Return (x, y) of the center of cell containing provided text 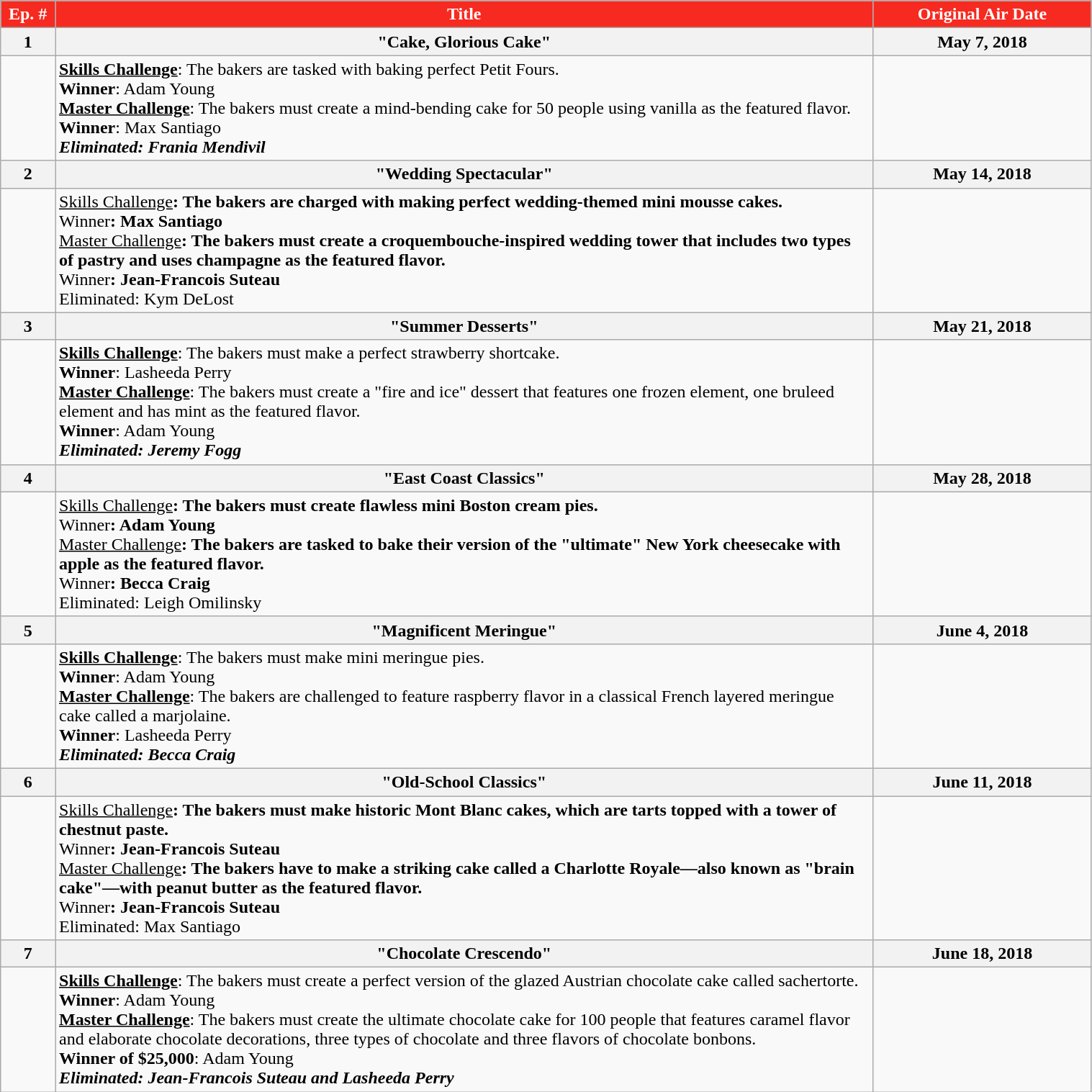
3 (28, 326)
7 (28, 954)
May 7, 2018 (982, 42)
Title (464, 14)
5 (28, 630)
"Wedding Spectacular" (464, 174)
"Summer Desserts" (464, 326)
June 18, 2018 (982, 954)
Ep. # (28, 14)
May 14, 2018 (982, 174)
June 4, 2018 (982, 630)
May 28, 2018 (982, 478)
June 11, 2018 (982, 782)
"Chocolate Crescendo" (464, 954)
Original Air Date (982, 14)
May 21, 2018 (982, 326)
"Old-School Classics" (464, 782)
4 (28, 478)
2 (28, 174)
"Magnificent Meringue" (464, 630)
1 (28, 42)
6 (28, 782)
"Cake, Glorious Cake" (464, 42)
"East Coast Classics" (464, 478)
